From the cell containing the given text, extract its center point as (x, y) coordinate. 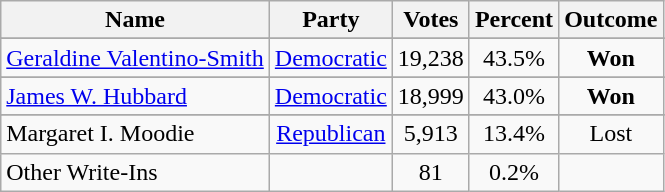
Other Write-Ins (136, 172)
Outcome (611, 20)
13.4% (514, 134)
5,913 (430, 134)
Party (330, 20)
Lost (611, 134)
Margaret I. Moodie (136, 134)
81 (430, 172)
Votes (430, 20)
19,238 (430, 58)
43.5% (514, 58)
Republican (330, 134)
James W. Hubbard (136, 96)
0.2% (514, 172)
Name (136, 20)
18,999 (430, 96)
43.0% (514, 96)
Geraldine Valentino-Smith (136, 58)
Percent (514, 20)
